For the text-containing cell, return its midpoint in [x, y] coordinate format. 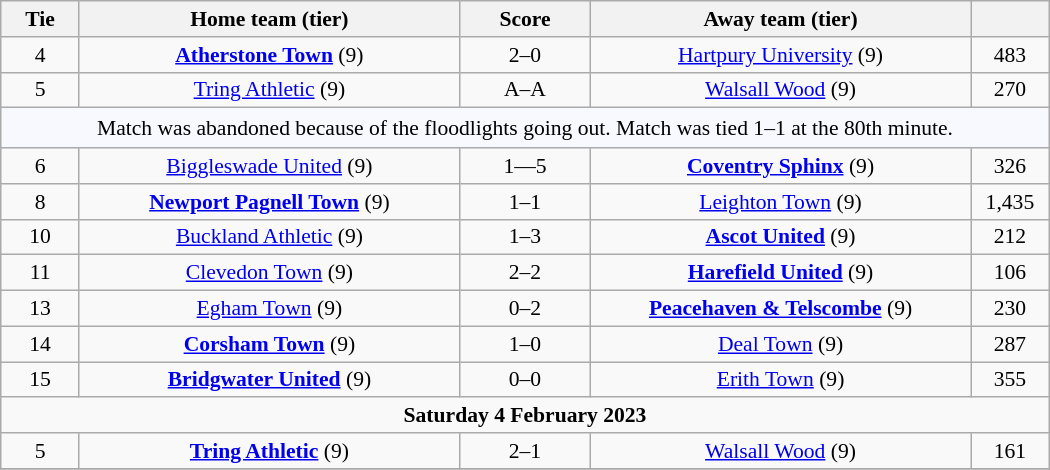
Deal Town (9) [781, 344]
Ascot United (9) [781, 237]
Corsham Town (9) [269, 344]
15 [40, 380]
Newport Pagnell Town (9) [269, 202]
355 [1010, 380]
2–1 [524, 451]
1—5 [524, 166]
0–2 [524, 309]
Match was abandoned because of the floodlights going out. Match was tied 1–1 at the 80th minute. [525, 128]
Score [524, 19]
Bridgwater United (9) [269, 380]
106 [1010, 273]
1,435 [1010, 202]
1–3 [524, 237]
Clevedon Town (9) [269, 273]
14 [40, 344]
A–A [524, 90]
287 [1010, 344]
Buckland Athletic (9) [269, 237]
Atherstone Town (9) [269, 55]
Away team (tier) [781, 19]
2–2 [524, 273]
212 [1010, 237]
10 [40, 237]
0–0 [524, 380]
Saturday 4 February 2023 [525, 416]
270 [1010, 90]
8 [40, 202]
11 [40, 273]
1–1 [524, 202]
Coventry Sphinx (9) [781, 166]
Erith Town (9) [781, 380]
Egham Town (9) [269, 309]
483 [1010, 55]
6 [40, 166]
13 [40, 309]
161 [1010, 451]
Biggleswade United (9) [269, 166]
Harefield United (9) [781, 273]
1–0 [524, 344]
4 [40, 55]
230 [1010, 309]
Leighton Town (9) [781, 202]
Hartpury University (9) [781, 55]
Peacehaven & Telscombe (9) [781, 309]
2–0 [524, 55]
326 [1010, 166]
Home team (tier) [269, 19]
Tie [40, 19]
